Scan for the cell matching the given text and deliver its [x, y] coordinate at center. 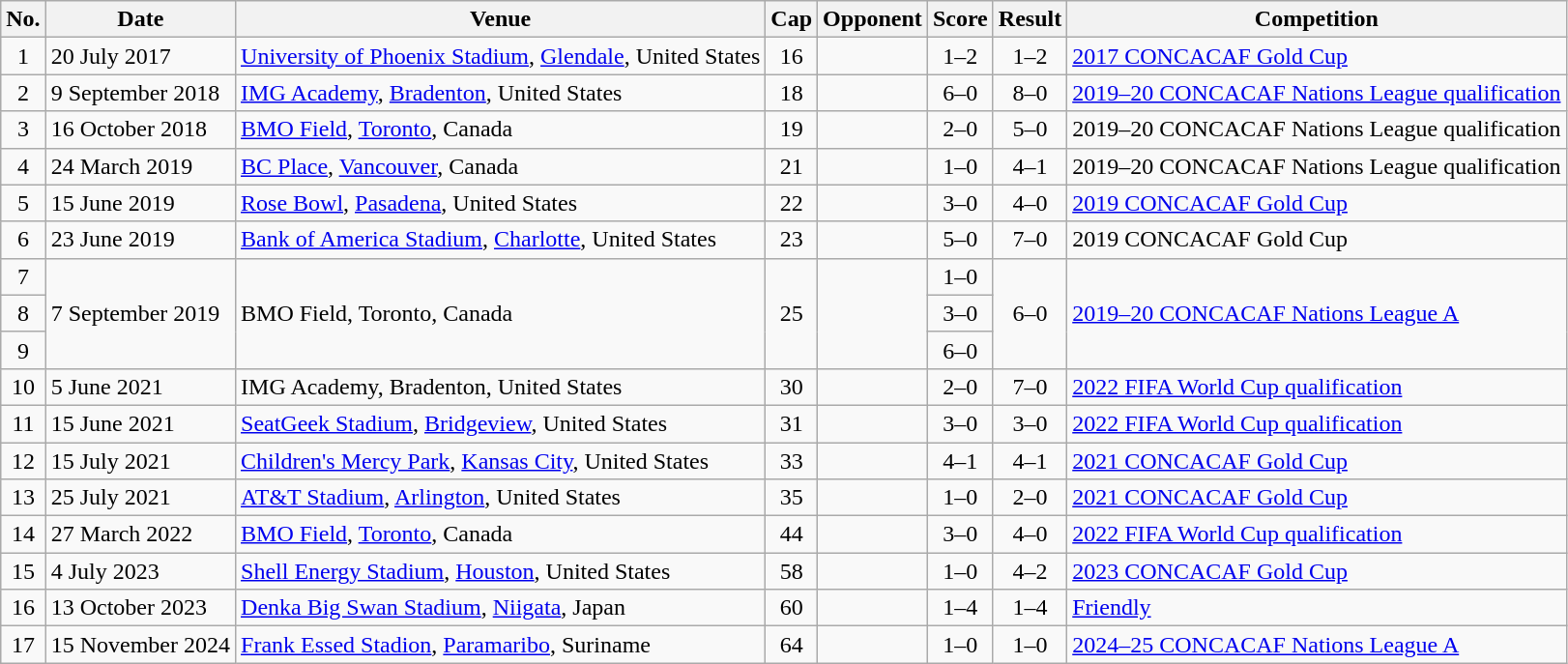
23 [792, 240]
19 [792, 130]
8–0 [1030, 93]
31 [792, 423]
12 [23, 461]
25 July 2021 [140, 498]
13 [23, 498]
20 July 2017 [140, 56]
18 [792, 93]
33 [792, 461]
17 [23, 645]
Venue [501, 19]
5 June 2021 [140, 387]
Bank of America Stadium, Charlotte, United States [501, 240]
Children's Mercy Park, Kansas City, United States [501, 461]
8 [23, 313]
35 [792, 498]
15 June 2021 [140, 423]
2023 CONCACAF Gold Cup [1317, 571]
Cap [792, 19]
Date [140, 19]
4–2 [1030, 571]
30 [792, 387]
64 [792, 645]
2019–20 CONCACAF Nations League A [1317, 313]
23 June 2019 [140, 240]
13 October 2023 [140, 608]
22 [792, 203]
21 [792, 166]
5 [23, 203]
No. [23, 19]
10 [23, 387]
Frank Essed Stadion, Paramaribo, Suriname [501, 645]
15 [23, 571]
2017 CONCACAF Gold Cup [1317, 56]
Friendly [1317, 608]
SeatGeek Stadium, Bridgeview, United States [501, 423]
7 [23, 276]
9 September 2018 [140, 93]
27 March 2022 [140, 534]
7 September 2019 [140, 313]
Competition [1317, 19]
44 [792, 534]
2 [23, 93]
25 [792, 313]
15 July 2021 [140, 461]
Shell Energy Stadium, Houston, United States [501, 571]
24 March 2019 [140, 166]
Opponent [873, 19]
58 [792, 571]
15 June 2019 [140, 203]
9 [23, 350]
16 October 2018 [140, 130]
University of Phoenix Stadium, Glendale, United States [501, 56]
15 November 2024 [140, 645]
60 [792, 608]
Denka Big Swan Stadium, Niigata, Japan [501, 608]
4 [23, 166]
2024–25 CONCACAF Nations League A [1317, 645]
4 July 2023 [140, 571]
AT&T Stadium, Arlington, United States [501, 498]
Score [960, 19]
11 [23, 423]
Rose Bowl, Pasadena, United States [501, 203]
14 [23, 534]
Result [1030, 19]
3 [23, 130]
6 [23, 240]
BC Place, Vancouver, Canada [501, 166]
1 [23, 56]
